For the text-containing cell, return its midpoint in (x, y) coordinate format. 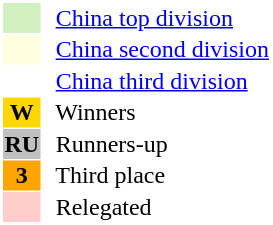
RU (22, 144)
China third division (156, 81)
Runners-up (156, 144)
W (22, 113)
Relegated (156, 207)
3 (22, 175)
China second division (156, 49)
Third place (156, 175)
Winners (156, 113)
China top division (156, 18)
